Find where the given text appears and provide that cell's center as [x, y] coordinate. 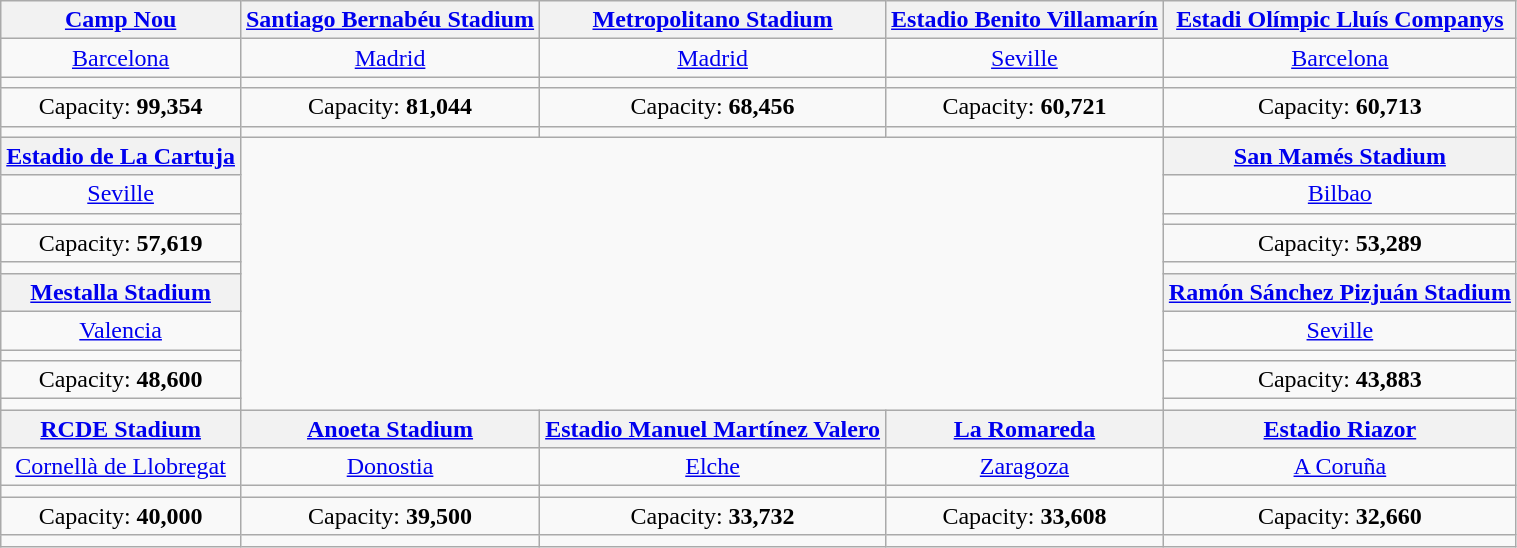
Camp Nou [121, 20]
Estadio Riazor [1340, 429]
Capacity: 57,619 [121, 243]
Zaragoza [1025, 467]
Capacity: 32,660 [1340, 516]
Capacity: 33,732 [713, 516]
Estadio Benito Villamarín [1025, 20]
Capacity: 40,000 [121, 516]
Valencia [121, 330]
Bilbao [1340, 194]
Mestalla Stadium [121, 292]
Metropolitano Stadium [713, 20]
Capacity: 60,713 [1340, 107]
Santiago Bernabéu Stadium [390, 20]
Capacity: 60,721 [1025, 107]
Capacity: 81,044 [390, 107]
La Romareda [1025, 429]
Elche [713, 467]
Capacity: 48,600 [121, 380]
Capacity: 99,354 [121, 107]
Anoeta Stadium [390, 429]
Estadio Manuel Martínez Valero [713, 429]
Estadi Olímpic Lluís Companys [1340, 20]
Capacity: 33,608 [1025, 516]
Capacity: 68,456 [713, 107]
Cornellà de Llobregat [121, 467]
Capacity: 43,883 [1340, 380]
Estadio de La Cartuja [121, 156]
Ramón Sánchez Pizjuán Stadium [1340, 292]
Capacity: 53,289 [1340, 243]
San Mamés Stadium [1340, 156]
Capacity: 39,500 [390, 516]
A Coruña [1340, 467]
Donostia [390, 467]
RCDE Stadium [121, 429]
